Scan for the cell matching the given text and deliver its [x, y] coordinate at center. 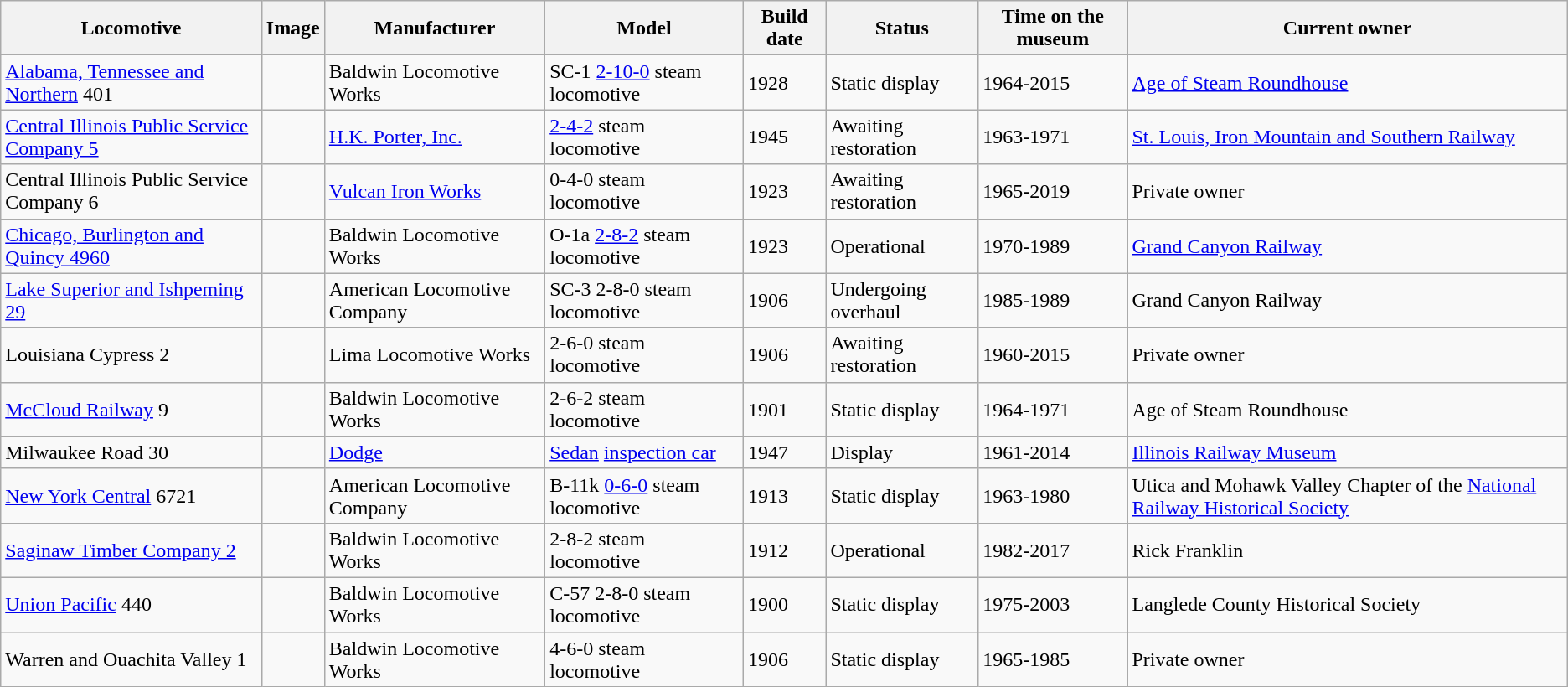
1965-2019 [1053, 191]
1901 [784, 409]
1965-1985 [1053, 659]
1970-1989 [1053, 246]
H.K. Porter, Inc. [434, 137]
1960-2015 [1053, 355]
1913 [784, 496]
Status [902, 28]
Langlede County Historical Society [1347, 605]
2-6-0 steam locomotive [645, 355]
2-4-2 steam locomotive [645, 137]
Utica and Mohawk Valley Chapter of the National Railway Historical Society [1347, 496]
O-1a 2-8-2 steam locomotive [645, 246]
Illinois Railway Museum [1347, 452]
Louisiana Cypress 2 [132, 355]
Central Illinois Public Service Company 5 [132, 137]
New York Central 6721 [132, 496]
0-4-0 steam locomotive [645, 191]
McCloud Railway 9 [132, 409]
1982-2017 [1053, 550]
Chicago, Burlington and Quincy 4960 [132, 246]
Build date [784, 28]
1961-2014 [1053, 452]
1912 [784, 550]
Lake Superior and Ishpeming 29 [132, 300]
1900 [784, 605]
1975-2003 [1053, 605]
Display [902, 452]
1964-2015 [1053, 82]
B-11k 0-6-0 steam locomotive [645, 496]
1945 [784, 137]
Alabama, Tennessee and Northern 401 [132, 82]
C-57 2-8-0 steam locomotive [645, 605]
Manufacturer [434, 28]
St. Louis, Iron Mountain and Southern Railway [1347, 137]
Union Pacific 440 [132, 605]
Rick Franklin [1347, 550]
1964-1971 [1053, 409]
Locomotive [132, 28]
Model [645, 28]
4-6-0 steam locomotive [645, 659]
2-8-2 steam locomotive [645, 550]
Undergoing overhaul [902, 300]
1947 [784, 452]
Milwaukee Road 30 [132, 452]
Current owner [1347, 28]
1963-1971 [1053, 137]
Warren and Ouachita Valley 1 [132, 659]
1928 [784, 82]
Central Illinois Public Service Company 6 [132, 191]
SC-1 2-10-0 steam locomotive [645, 82]
Sedan inspection car [645, 452]
SC-3 2-8-0 steam locomotive [645, 300]
1985-1989 [1053, 300]
Time on the museum [1053, 28]
Lima Locomotive Works [434, 355]
1963-1980 [1053, 496]
2-6-2 steam locomotive [645, 409]
Image [293, 28]
Dodge [434, 452]
Saginaw Timber Company 2 [132, 550]
Vulcan Iron Works [434, 191]
